Search for the cell housing the specified text and yield its (X, Y) center coordinate. 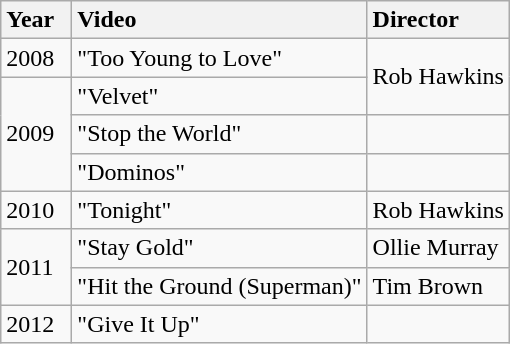
"Give It Up" (220, 324)
Ollie Murray (438, 248)
"Tonight" (220, 210)
Year (36, 20)
"Stop the World" (220, 134)
"Too Young to Love" (220, 58)
2011 (36, 267)
"Hit the Ground (Superman)" (220, 286)
2009 (36, 134)
Tim Brown (438, 286)
2012 (36, 324)
"Dominos" (220, 172)
"Velvet" (220, 96)
2008 (36, 58)
Director (438, 20)
2010 (36, 210)
"Stay Gold" (220, 248)
Video (220, 20)
